Determine the [X, Y] coordinate at the center of the cell enclosing the given text.  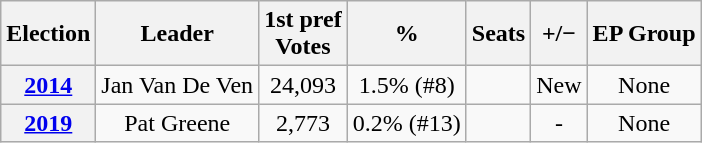
Jan Van De Ven [178, 85]
2,773 [304, 123]
% [406, 34]
EP Group [644, 34]
Pat Greene [178, 123]
New [559, 85]
1st prefVotes [304, 34]
24,093 [304, 85]
1.5% (#8) [406, 85]
- [559, 123]
Election [48, 34]
Leader [178, 34]
Seats [498, 34]
0.2% (#13) [406, 123]
2019 [48, 123]
2014 [48, 85]
+/− [559, 34]
